Return (x, y) of the center of cell containing provided text 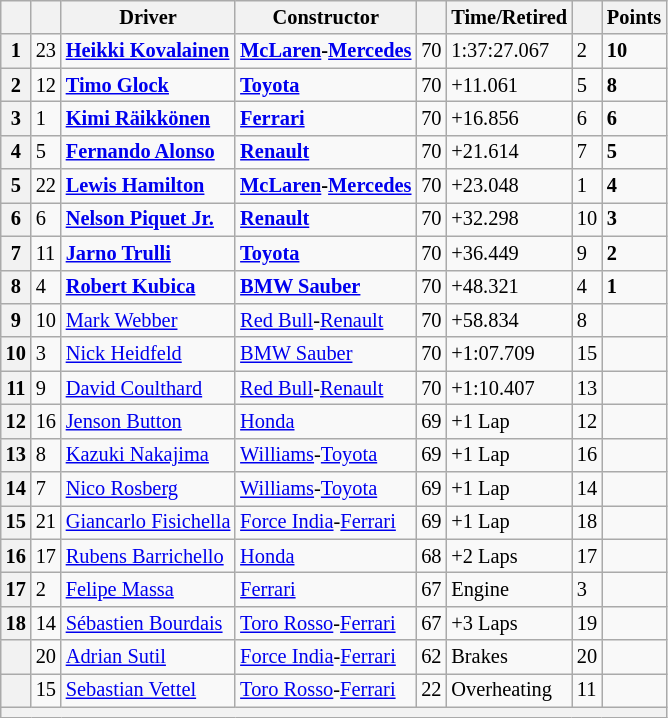
+2 Laps (509, 556)
+1:07.709 (509, 354)
Sebastian Vettel (148, 690)
Constructor (326, 17)
Kazuki Nakajima (148, 455)
Jenson Button (148, 421)
21 (46, 522)
Adrian Sutil (148, 657)
Rubens Barrichello (148, 556)
19 (587, 623)
Timo Glock (148, 85)
Robert Kubica (148, 287)
+58.834 (509, 320)
Nick Heidfeld (148, 354)
Points (634, 17)
+32.298 (509, 219)
+16.856 (509, 118)
Fernando Alonso (148, 152)
Mark Webber (148, 320)
+1:10.407 (509, 388)
Lewis Hamilton (148, 186)
23 (46, 51)
Nico Rosberg (148, 489)
David Coulthard (148, 388)
Nelson Piquet Jr. (148, 219)
Jarno Trulli (148, 253)
+23.048 (509, 186)
62 (431, 657)
Heikki Kovalainen (148, 51)
Driver (148, 17)
Time/Retired (509, 17)
Brakes (509, 657)
Engine (509, 589)
Sébastien Bourdais (148, 623)
+48.321 (509, 287)
Felipe Massa (148, 589)
68 (431, 556)
+36.449 (509, 253)
Kimi Räikkönen (148, 118)
+21.614 (509, 152)
+11.061 (509, 85)
1:37:27.067 (509, 51)
Overheating (509, 690)
Giancarlo Fisichella (148, 522)
+3 Laps (509, 623)
